Identify which cell holds the provided text, then report its (x, y) central coordinate. 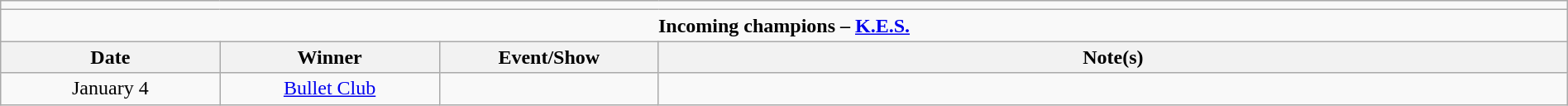
Bullet Club (329, 89)
Incoming champions – K.E.S. (784, 26)
Winner (329, 57)
Date (111, 57)
January 4 (111, 89)
Note(s) (1113, 57)
Event/Show (549, 57)
